Scan for the cell matching the given text and deliver its (x, y) coordinate at center. 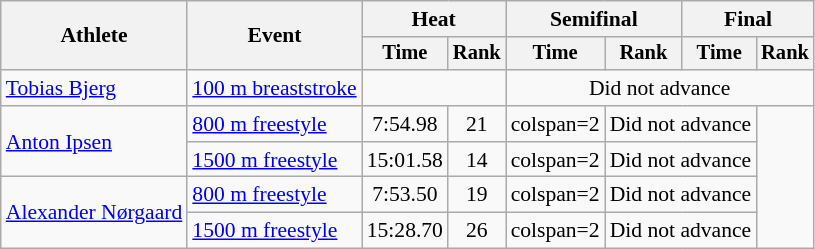
7:54.98 (405, 124)
Semifinal (594, 19)
Event (274, 36)
Heat (434, 19)
Final (748, 19)
100 m breaststroke (274, 88)
14 (477, 160)
Tobias Bjerg (94, 88)
7:53.50 (405, 195)
15:28.70 (405, 231)
19 (477, 195)
21 (477, 124)
Anton Ipsen (94, 142)
26 (477, 231)
Alexander Nørgaard (94, 212)
Athlete (94, 36)
15:01.58 (405, 160)
